Determine the [x, y] coordinate at the center of the cell enclosing the given text.  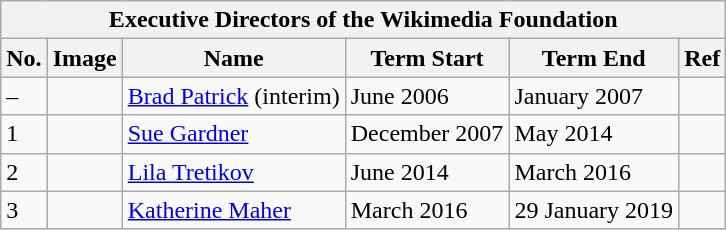
May 2014 [594, 134]
Term Start [427, 58]
January 2007 [594, 96]
Sue Gardner [234, 134]
2 [24, 172]
June 2006 [427, 96]
Term End [594, 58]
Ref [702, 58]
Image [84, 58]
June 2014 [427, 172]
1 [24, 134]
Katherine Maher [234, 210]
– [24, 96]
Name [234, 58]
December 2007 [427, 134]
Executive Directors of the Wikimedia Foundation [364, 20]
29 January 2019 [594, 210]
Brad Patrick (interim) [234, 96]
No. [24, 58]
Lila Tretikov [234, 172]
3 [24, 210]
